Capture the cell that displays the provided text and extract its [X, Y] central coordinate. 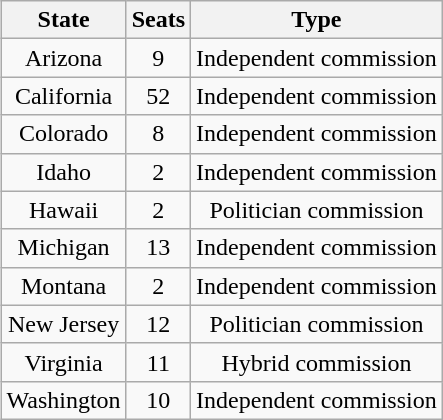
11 [158, 362]
Washington [64, 400]
Virginia [64, 362]
9 [158, 58]
10 [158, 400]
Arizona [64, 58]
Type [317, 20]
52 [158, 96]
New Jersey [64, 324]
Michigan [64, 248]
California [64, 96]
Idaho [64, 172]
8 [158, 134]
12 [158, 324]
Hawaii [64, 210]
Seats [158, 20]
13 [158, 248]
Montana [64, 286]
Colorado [64, 134]
Hybrid commission [317, 362]
State [64, 20]
